Capture the cell that displays the provided text and extract its [X, Y] central coordinate. 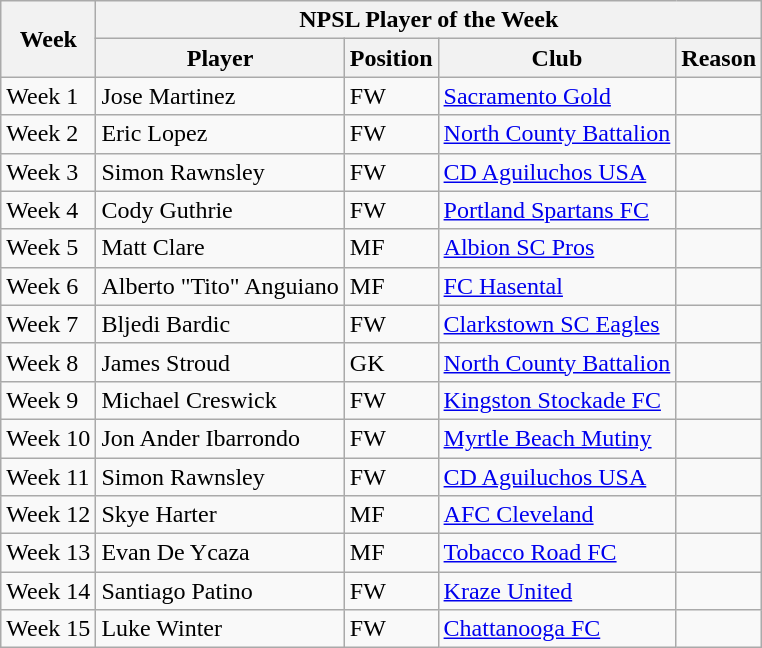
Eric Lopez [220, 134]
Week 12 [48, 515]
GK [391, 362]
Week 9 [48, 400]
Kingston Stockade FC [557, 400]
Jose Martinez [220, 96]
Tobacco Road FC [557, 553]
Week 6 [48, 286]
Week 13 [48, 553]
Week 2 [48, 134]
Myrtle Beach Mutiny [557, 438]
Michael Creswick [220, 400]
Week [48, 39]
Bljedi Bardic [220, 324]
Week 7 [48, 324]
Kraze United [557, 591]
Week 4 [48, 210]
Albion SC Pros [557, 248]
Sacramento Gold [557, 96]
Luke Winter [220, 629]
Evan De Ycaza [220, 553]
Week 8 [48, 362]
Position [391, 58]
Week 5 [48, 248]
AFC Cleveland [557, 515]
Clarkstown SC Eagles [557, 324]
James Stroud [220, 362]
Cody Guthrie [220, 210]
Alberto "Tito" Anguiano [220, 286]
Week 3 [48, 172]
FC Hasental [557, 286]
Player [220, 58]
Santiago Patino [220, 591]
Jon Ander Ibarrondo [220, 438]
Matt Clare [220, 248]
Week 10 [48, 438]
Reason [719, 58]
NPSL Player of the Week [429, 20]
Club [557, 58]
Week 11 [48, 477]
Portland Spartans FC [557, 210]
Chattanooga FC [557, 629]
Week 1 [48, 96]
Skye Harter [220, 515]
Week 15 [48, 629]
Week 14 [48, 591]
